From the cell containing the given text, extract its center point as (x, y) coordinate. 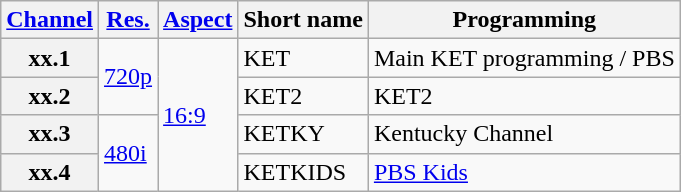
Main KET programming / PBS (524, 58)
xx.3 (50, 134)
Aspect (198, 20)
Short name (303, 20)
Kentucky Channel (524, 134)
Programming (524, 20)
16:9 (198, 115)
PBS Kids (524, 172)
KETKIDS (303, 172)
KET (303, 58)
KETKY (303, 134)
xx.4 (50, 172)
Channel (50, 20)
xx.2 (50, 96)
480i (128, 153)
xx.1 (50, 58)
Res. (128, 20)
720p (128, 77)
